From the cell containing the given text, extract its center point as [X, Y] coordinate. 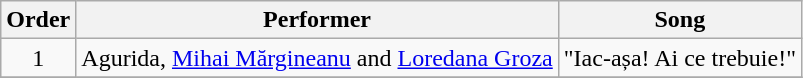
Performer [317, 20]
Order [38, 20]
Agurida, Mihai Mărgineanu and Loredana Groza [317, 58]
"Iac-așa! Ai ce trebuie!" [680, 58]
1 [38, 58]
Song [680, 20]
